Extract the (X, Y) coordinate from the center of the cell holding the provided text.  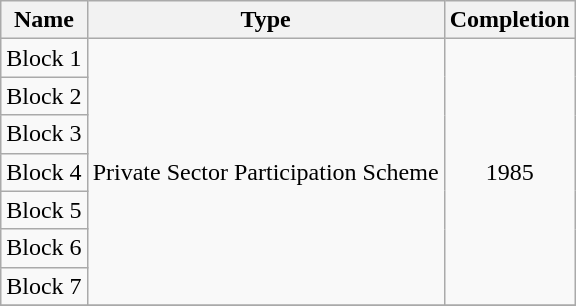
Block 2 (44, 96)
Block 4 (44, 172)
Block 1 (44, 58)
1985 (510, 172)
Block 5 (44, 210)
Completion (510, 20)
Type (266, 20)
Private Sector Participation Scheme (266, 172)
Block 7 (44, 286)
Block 6 (44, 248)
Block 3 (44, 134)
Name (44, 20)
